Locate the cell with the specified text and output its (X, Y) center coordinate. 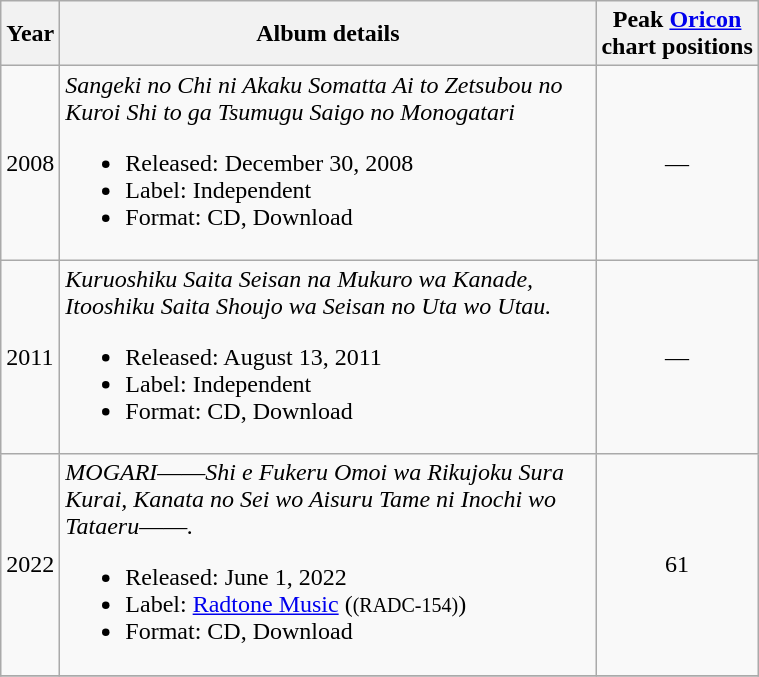
2011 (30, 357)
Year (30, 34)
61 (677, 564)
Album details (328, 34)
2008 (30, 163)
2022 (30, 564)
Peak Oricon chart positions (677, 34)
